Return (X, Y) of the center of cell containing provided text 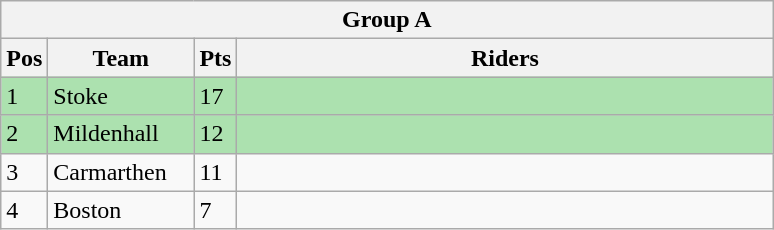
4 (24, 210)
Riders (505, 58)
Team (121, 58)
1 (24, 96)
17 (216, 96)
12 (216, 134)
7 (216, 210)
Mildenhall (121, 134)
Pos (24, 58)
2 (24, 134)
Pts (216, 58)
Boston (121, 210)
Group A (387, 20)
11 (216, 172)
3 (24, 172)
Stoke (121, 96)
Carmarthen (121, 172)
